Extract the (X, Y) coordinate from the center of the cell holding the provided text.  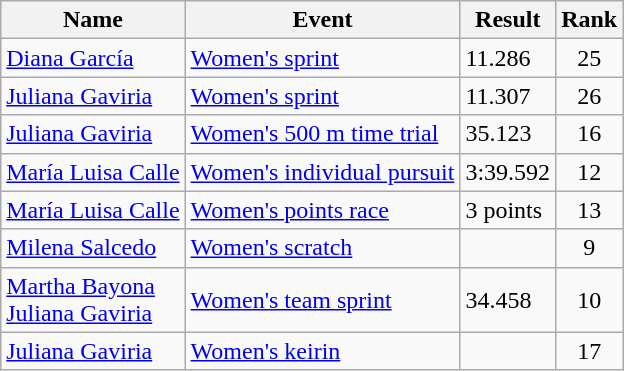
25 (590, 58)
Name (93, 20)
Women's 500 m time trial (322, 134)
Women's team sprint (322, 300)
Women's individual pursuit (322, 172)
Rank (590, 20)
3 points (508, 210)
11.307 (508, 96)
16 (590, 134)
17 (590, 351)
13 (590, 210)
Martha BayonaJuliana Gaviria (93, 300)
Women's keirin (322, 351)
Event (322, 20)
35.123 (508, 134)
26 (590, 96)
Diana García (93, 58)
Women's scratch (322, 248)
3:39.592 (508, 172)
Milena Salcedo (93, 248)
Women's points race (322, 210)
10 (590, 300)
12 (590, 172)
11.286 (508, 58)
Result (508, 20)
9 (590, 248)
34.458 (508, 300)
